Provide the [X, Y] coordinate of the cell's center where the given text is located.  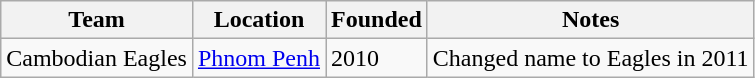
Cambodian Eagles [97, 58]
2010 [377, 58]
Founded [377, 20]
Location [258, 20]
Changed name to Eagles in 2011 [590, 58]
Team [97, 20]
Phnom Penh [258, 58]
Notes [590, 20]
